Pinpoint the cell where the given text exists, returning its [X, Y] midpoint coordinate. 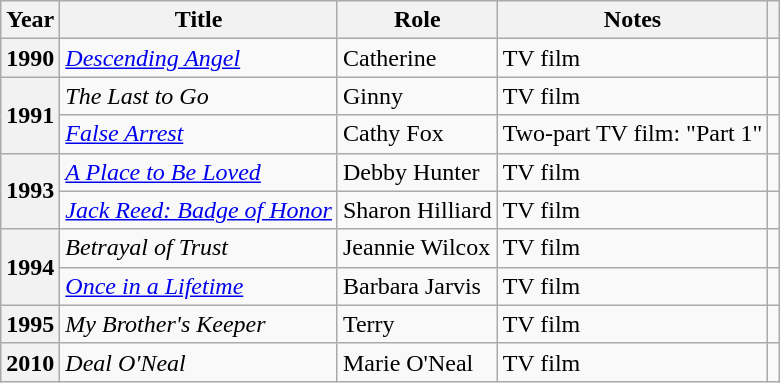
Marie O'Neal [417, 362]
Once in a Lifetime [199, 286]
Sharon Hilliard [417, 210]
Year [30, 20]
Catherine [417, 58]
Barbara Jarvis [417, 286]
False Arrest [199, 134]
Cathy Fox [417, 134]
1991 [30, 115]
Notes [632, 20]
Jeannie Wilcox [417, 248]
Role [417, 20]
Jack Reed: Badge of Honor [199, 210]
1993 [30, 191]
1995 [30, 324]
1990 [30, 58]
Deal O'Neal [199, 362]
Two-part TV film: "Part 1" [632, 134]
Terry [417, 324]
Descending Angel [199, 58]
The Last to Go [199, 96]
My Brother's Keeper [199, 324]
A Place to Be Loved [199, 172]
2010 [30, 362]
Title [199, 20]
Debby Hunter [417, 172]
Betrayal of Trust [199, 248]
Ginny [417, 96]
1994 [30, 267]
